Locate the cell with the specified text and output its [X, Y] center coordinate. 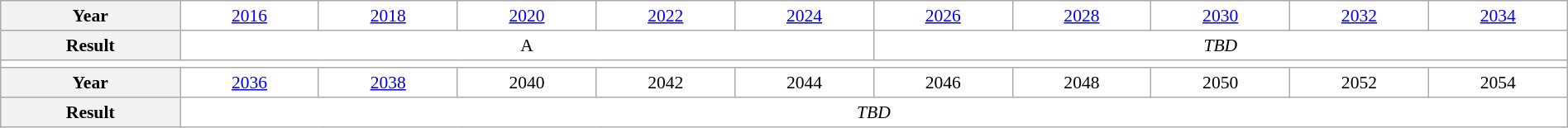
2036 [250, 83]
2040 [527, 83]
2052 [1360, 83]
2054 [1498, 83]
2038 [388, 83]
2032 [1360, 16]
2048 [1082, 83]
2046 [943, 83]
2024 [805, 16]
2022 [666, 16]
2026 [943, 16]
2034 [1498, 16]
2050 [1221, 83]
2016 [250, 16]
A [528, 45]
2030 [1221, 16]
2020 [527, 16]
2044 [805, 83]
2018 [388, 16]
2042 [666, 83]
2028 [1082, 16]
